Return the (x, y) coordinate for the center point of the cell that contains the specified text.  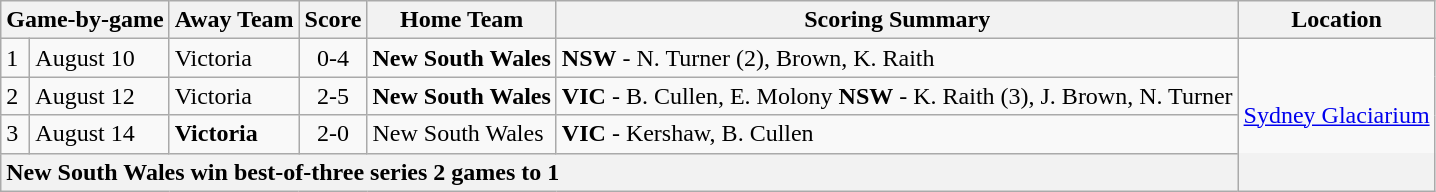
NSW - N. Turner (2), Brown, K. Raith (897, 58)
0-4 (333, 58)
Away Team (234, 20)
VIC - B. Cullen, E. Molony NSW - K. Raith (3), J. Brown, N. Turner (897, 96)
2-5 (333, 96)
1 (16, 58)
3 (16, 134)
Game-by-game (85, 20)
New South Wales win best-of-three series 2 games to 1 (718, 172)
August 14 (100, 134)
Location (1336, 20)
VIC - Kershaw, B. Cullen (897, 134)
Home Team (462, 20)
Scoring Summary (897, 20)
Sydney Glaciarium (1336, 115)
Score (333, 20)
2 (16, 96)
August 10 (100, 58)
August 12 (100, 96)
2-0 (333, 134)
